Identify which cell holds the provided text, then report its (X, Y) central coordinate. 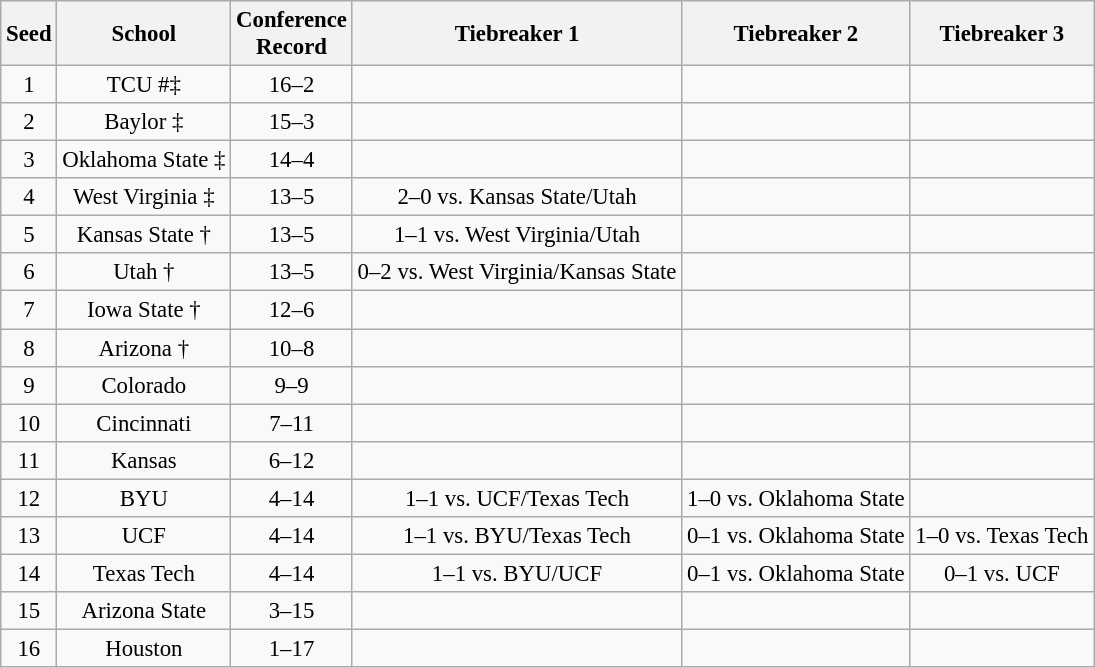
8 (29, 348)
1–0 vs. Texas Tech (1002, 536)
School (144, 34)
Cincinnati (144, 423)
1–1 vs. BYU/UCF (516, 573)
TCU #‡ (144, 85)
14–4 (292, 160)
3–15 (292, 611)
13 (29, 536)
15 (29, 611)
Oklahoma State ‡ (144, 160)
Tiebreaker 2 (796, 34)
6 (29, 273)
0–2 vs. West Virginia/Kansas State (516, 273)
1–1 vs. BYU/Texas Tech (516, 536)
12 (29, 498)
Kansas State † (144, 235)
5 (29, 235)
16 (29, 648)
14 (29, 573)
9–9 (292, 385)
11 (29, 460)
Texas Tech (144, 573)
Arizona † (144, 348)
12–6 (292, 310)
Tiebreaker 1 (516, 34)
Arizona State (144, 611)
1–17 (292, 648)
4 (29, 197)
15–3 (292, 122)
Houston (144, 648)
Iowa State † (144, 310)
10 (29, 423)
3 (29, 160)
1–1 vs. UCF/Texas Tech (516, 498)
UCF (144, 536)
6–12 (292, 460)
1 (29, 85)
West Virginia ‡ (144, 197)
BYU (144, 498)
7–11 (292, 423)
Colorado (144, 385)
1–1 vs. West Virginia/Utah (516, 235)
0–1 vs. UCF (1002, 573)
Utah † (144, 273)
1–0 vs. Oklahoma State (796, 498)
9 (29, 385)
2 (29, 122)
Tiebreaker 3 (1002, 34)
2–0 vs. Kansas State/Utah (516, 197)
Seed (29, 34)
16–2 (292, 85)
7 (29, 310)
10–8 (292, 348)
Kansas (144, 460)
Baylor ‡ (144, 122)
ConferenceRecord (292, 34)
